Locate the cell with the specified text and output its [X, Y] center coordinate. 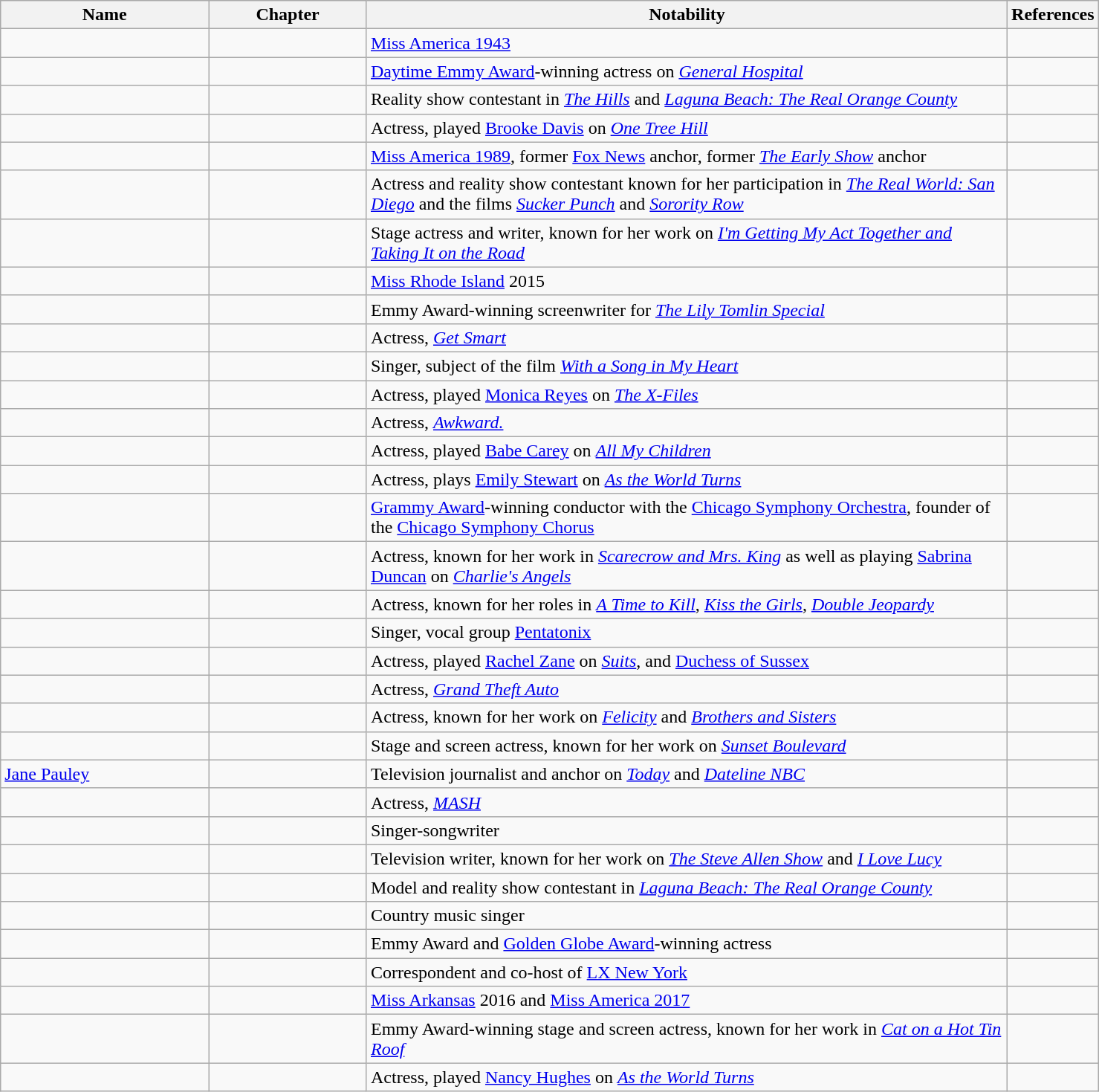
Grammy Award-winning conductor with the Chicago Symphony Orchestra, founder of the Chicago Symphony Chorus [687, 517]
Actress, played Monica Reyes on The X-Files [687, 395]
Chapter [288, 15]
Actress, played Rachel Zane on Suits, and Duchess of Sussex [687, 661]
Daytime Emmy Award-winning actress on General Hospital [687, 71]
Notability [687, 15]
Jane Pauley [105, 774]
Miss America 1989, former Fox News anchor, former The Early Show anchor [687, 156]
Actress, played Babe Carey on All My Children [687, 451]
Actress, plays Emily Stewart on As the World Turns [687, 479]
Singer-songwriter [687, 830]
Actress, played Nancy Hughes on As the World Turns [687, 1077]
Name [105, 15]
Reality show contestant in The Hills and Laguna Beach: The Real Orange County [687, 100]
Correspondent and co-host of LX New York [687, 972]
Miss Arkansas 2016 and Miss America 2017 [687, 1001]
Stage actress and writer, known for her work on I'm Getting My Act Together and Taking It on the Road [687, 242]
Actress, known for her work on Felicity and Brothers and Sisters [687, 717]
Miss Rhode Island 2015 [687, 281]
Actress, known for her roles in A Time to Kill, Kiss the Girls, Double Jeopardy [687, 604]
Actress and reality show contestant known for her participation in The Real World: San Diego and the films Sucker Punch and Sorority Row [687, 195]
Television writer, known for her work on The Steve Allen Show and I Love Lucy [687, 859]
Singer, vocal group Pentatonix [687, 633]
Model and reality show contestant in Laguna Beach: The Real Orange County [687, 887]
Actress, played Brooke Davis on One Tree Hill [687, 128]
Miss America 1943 [687, 43]
Emmy Award-winning stage and screen actress, known for her work in Cat on a Hot Tin Roof [687, 1039]
Emmy Award-winning screenwriter for The Lily Tomlin Special [687, 309]
Emmy Award and Golden Globe Award-winning actress [687, 944]
Actress, Awkward. [687, 423]
Actress, known for her work in Scarecrow and Mrs. King as well as playing Sabrina Duncan on Charlie's Angels [687, 566]
Singer, subject of the film With a Song in My Heart [687, 366]
Actress, Get Smart [687, 337]
References [1054, 15]
Country music singer [687, 916]
Stage and screen actress, known for her work on Sunset Boulevard [687, 746]
Television journalist and anchor on Today and Dateline NBC [687, 774]
Actress, Grand Theft Auto [687, 689]
Actress, MASH [687, 802]
